From the cell containing the given text, extract its center point as (X, Y) coordinate. 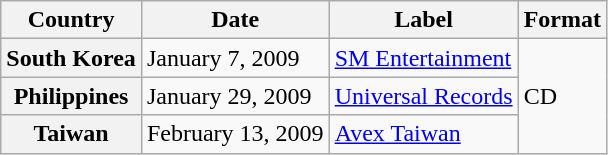
Avex Taiwan (424, 134)
Philippines (72, 96)
January 29, 2009 (235, 96)
CD (562, 96)
SM Entertainment (424, 58)
Country (72, 20)
January 7, 2009 (235, 58)
February 13, 2009 (235, 134)
Label (424, 20)
Taiwan (72, 134)
Universal Records (424, 96)
Format (562, 20)
Date (235, 20)
South Korea (72, 58)
